Return (X, Y) of the center of cell containing provided text 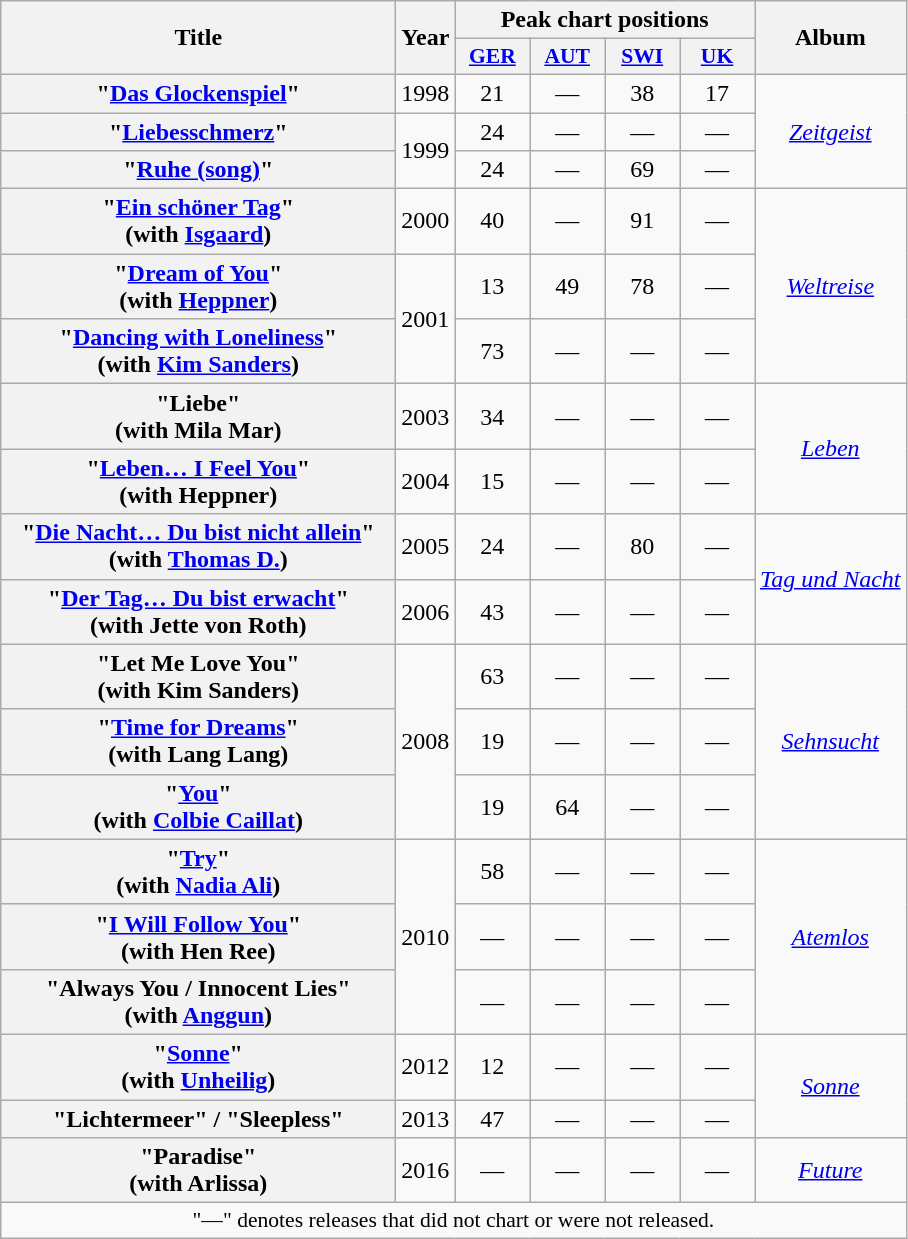
"I Will Follow You"(with Hen Ree) (198, 936)
"—" denotes releases that did not chart or were not released. (454, 1221)
"Die Nacht… Du bist nicht allein"(with Thomas D.) (198, 546)
Peak chart positions (605, 20)
"Sonne"(with Unheilig) (198, 1066)
2016 (426, 1170)
13 (492, 286)
"Time for Dreams"(with Lang Lang) (198, 742)
2013 (426, 1119)
UK (718, 57)
34 (492, 416)
"Das Glockenspiel" (198, 93)
40 (492, 222)
91 (642, 222)
"Let Me Love You" (with Kim Sanders) (198, 676)
"Dream of You" (with Heppner) (198, 286)
1999 (426, 150)
2001 (426, 319)
80 (642, 546)
Atemlos (830, 936)
Future (830, 1170)
2005 (426, 546)
"Ein schöner Tag" (with Isgaard) (198, 222)
2010 (426, 936)
64 (568, 806)
GER (492, 57)
Album (830, 38)
"Liebesschmerz" (198, 131)
21 (492, 93)
"Paradise"(with Arlissa) (198, 1170)
78 (642, 286)
Sonne (830, 1086)
Tag und Nacht (830, 579)
1998 (426, 93)
2000 (426, 222)
"Lichtermeer" / "Sleepless" (198, 1119)
2006 (426, 612)
"Liebe"(with Mila Mar) (198, 416)
SWI (642, 57)
Weltreise (830, 286)
2012 (426, 1066)
2008 (426, 742)
"You"(with Colbie Caillat) (198, 806)
15 (492, 482)
"Try"(with Nadia Ali) (198, 872)
"Der Tag… Du bist erwacht"(with Jette von Roth) (198, 612)
"Always You / Innocent Lies"(with Anggun) (198, 1002)
"Dancing with Loneliness"(with Kim Sanders) (198, 352)
73 (492, 352)
Leben (830, 449)
17 (718, 93)
Sehnsucht (830, 742)
"Ruhe (song)" (198, 170)
Year (426, 38)
38 (642, 93)
2004 (426, 482)
49 (568, 286)
Zeitgeist (830, 131)
58 (492, 872)
63 (492, 676)
"Leben… I Feel You"(with Heppner) (198, 482)
43 (492, 612)
2003 (426, 416)
12 (492, 1066)
69 (642, 170)
Title (198, 38)
AUT (568, 57)
47 (492, 1119)
